Pinpoint the cell where the given text exists, returning its (X, Y) midpoint coordinate. 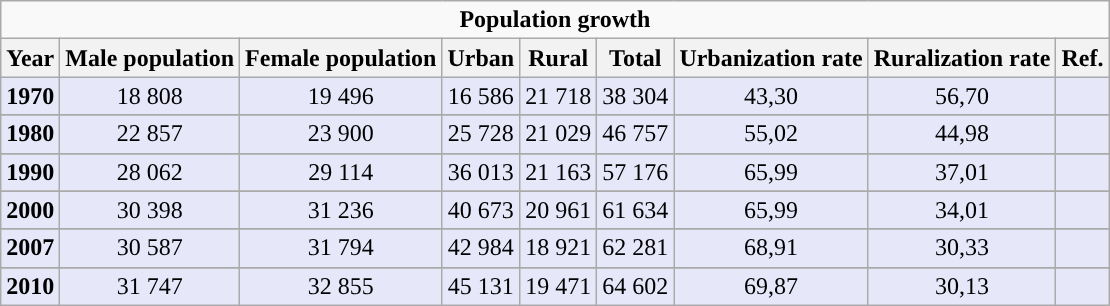
2010 (30, 286)
18 921 (558, 248)
43,30 (771, 96)
64 602 (636, 286)
Population growth (555, 20)
62 281 (636, 248)
1990 (30, 172)
61 634 (636, 210)
57 176 (636, 172)
55,02 (771, 134)
18 808 (150, 96)
31 747 (150, 286)
25 728 (481, 134)
44,98 (962, 134)
2000 (30, 210)
Ref. (1082, 58)
56,70 (962, 96)
32 855 (341, 286)
36 013 (481, 172)
37,01 (962, 172)
Urban (481, 58)
46 757 (636, 134)
19 496 (341, 96)
30 587 (150, 248)
Female population (341, 58)
31 236 (341, 210)
29 114 (341, 172)
22 857 (150, 134)
Urbanization rate (771, 58)
1970 (30, 96)
Male population (150, 58)
2007 (30, 248)
Ruralization rate (962, 58)
23 900 (341, 134)
45 131 (481, 286)
30,13 (962, 286)
Total (636, 58)
Year (30, 58)
38 304 (636, 96)
21 718 (558, 96)
30,33 (962, 248)
20 961 (558, 210)
42 984 (481, 248)
30 398 (150, 210)
40 673 (481, 210)
34,01 (962, 210)
Rural (558, 58)
16 586 (481, 96)
28 062 (150, 172)
19 471 (558, 286)
69,87 (771, 286)
1980 (30, 134)
68,91 (771, 248)
21 029 (558, 134)
21 163 (558, 172)
31 794 (341, 248)
